For the text-containing cell, return its midpoint in [x, y] coordinate format. 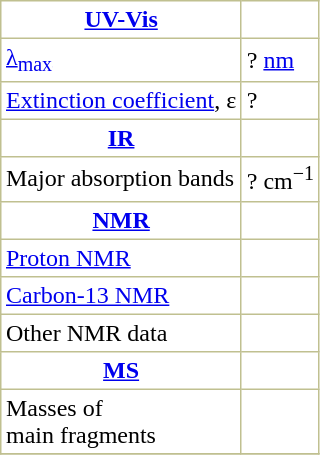
? cm−1 [280, 179]
Masses of main fragments [122, 421]
Major absorption bands [122, 179]
Proton NMR [122, 258]
NMR [122, 220]
UV-Vis [122, 20]
IR [122, 139]
λmax [122, 60]
? [280, 101]
? nm [280, 60]
MS [122, 370]
Extinction coefficient, ε [122, 101]
Other NMR data [122, 333]
Carbon-13 NMR [122, 295]
